Detect which cell encompasses the target text, then output its (X, Y) center coordinate. 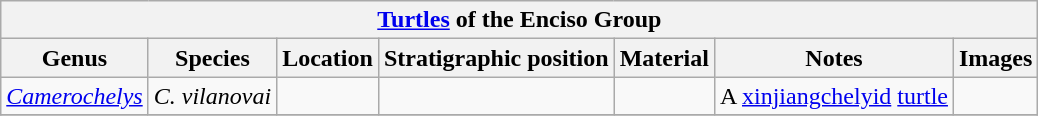
C. vilanovai (212, 96)
Notes (834, 58)
Location (328, 58)
Stratigraphic position (496, 58)
Material (664, 58)
Images (995, 58)
Species (212, 58)
Turtles of the Enciso Group (520, 20)
A xinjiangchelyid turtle (834, 96)
Camerochelys (74, 96)
Genus (74, 58)
